Return the (x, y) coordinate for the center point of the cell that contains the specified text.  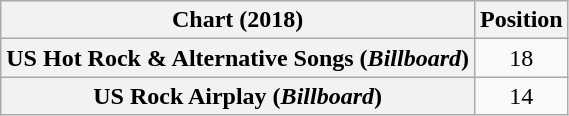
14 (521, 96)
Chart (2018) (238, 20)
US Rock Airplay (Billboard) (238, 96)
18 (521, 58)
US Hot Rock & Alternative Songs (Billboard) (238, 58)
Position (521, 20)
